Return [x, y] of the center of cell containing provided text 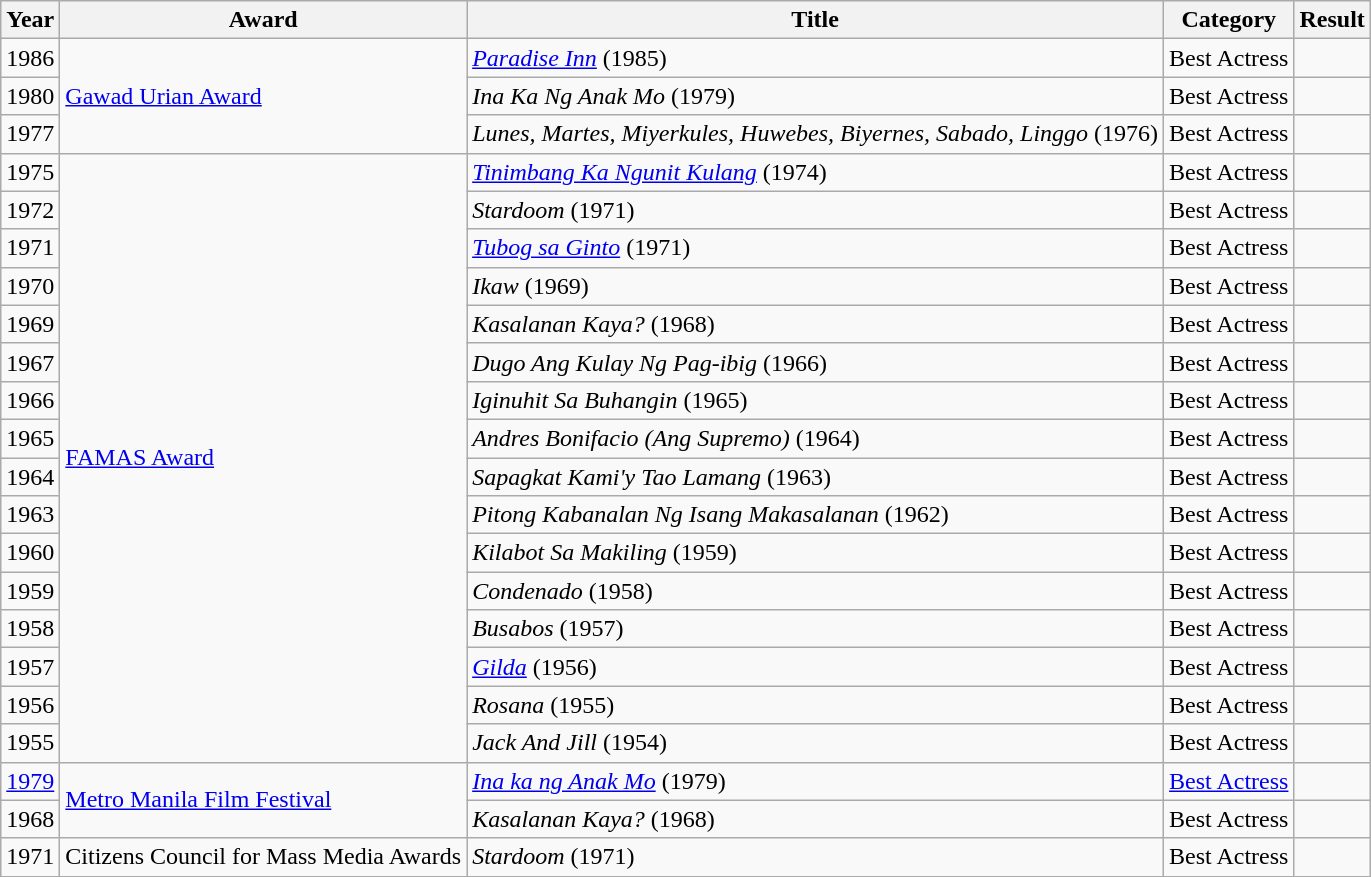
1957 [30, 667]
Citizens Council for Mass Media Awards [264, 857]
Andres Bonifacio (Ang Supremo) (1964) [816, 438]
1970 [30, 286]
Jack And Jill (1954) [816, 743]
1960 [30, 553]
Rosana (1955) [816, 705]
1956 [30, 705]
1963 [30, 515]
Lunes, Martes, Miyerkules, Huwebes, Biyernes, Sabado, Linggo (1976) [816, 134]
Year [30, 20]
1980 [30, 96]
Kilabot Sa Makiling (1959) [816, 553]
Ina ka ng Anak Mo (1979) [816, 781]
1965 [30, 438]
Condenado (1958) [816, 591]
1979 [30, 781]
Result [1332, 20]
FAMAS Award [264, 458]
1968 [30, 819]
1972 [30, 210]
Ina Ka Ng Anak Mo (1979) [816, 96]
1955 [30, 743]
Dugo Ang Kulay Ng Pag-ibig (1966) [816, 362]
Award [264, 20]
Pitong Kabanalan Ng Isang Makasalanan (1962) [816, 515]
Gilda (1956) [816, 667]
1986 [30, 58]
1966 [30, 400]
1975 [30, 172]
Iginuhit Sa Buhangin (1965) [816, 400]
1964 [30, 477]
Paradise Inn (1985) [816, 58]
1967 [30, 362]
Tubog sa Ginto (1971) [816, 248]
Busabos (1957) [816, 629]
Category [1229, 20]
Title [816, 20]
Gawad Urian Award [264, 96]
1958 [30, 629]
1977 [30, 134]
1969 [30, 324]
Tinimbang Ka Ngunit Kulang (1974) [816, 172]
Sapagkat Kami'y Tao Lamang (1963) [816, 477]
Metro Manila Film Festival [264, 800]
1959 [30, 591]
Ikaw (1969) [816, 286]
